Find where the given text appears and provide that cell's center as (X, Y) coordinate. 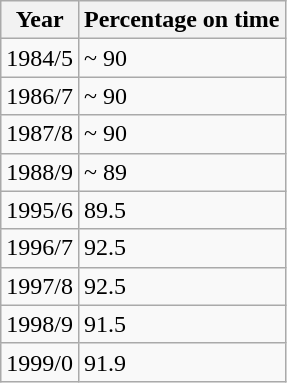
89.5 (182, 210)
1995/6 (40, 210)
1999/0 (40, 362)
~ 89 (182, 172)
Percentage on time (182, 20)
1984/5 (40, 58)
1987/8 (40, 134)
91.9 (182, 362)
1998/9 (40, 324)
91.5 (182, 324)
1986/7 (40, 96)
1997/8 (40, 286)
1988/9 (40, 172)
1996/7 (40, 248)
Year (40, 20)
